Return the (x, y) coordinate for the center point of the cell that contains the specified text.  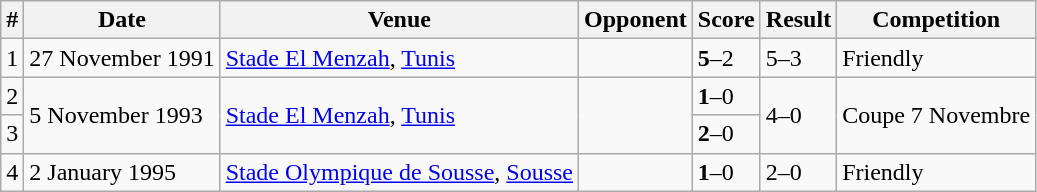
4 (12, 172)
2 (12, 96)
5–2 (726, 58)
3 (12, 134)
2 January 1995 (122, 172)
27 November 1991 (122, 58)
5 November 1993 (122, 115)
Result (798, 20)
Coupe 7 Novembre (936, 115)
Score (726, 20)
Venue (399, 20)
1 (12, 58)
5–3 (798, 58)
Opponent (636, 20)
Stade Olympique de Sousse, Sousse (399, 172)
Competition (936, 20)
4–0 (798, 115)
Date (122, 20)
# (12, 20)
